For the text-containing cell, return its midpoint in [X, Y] coordinate format. 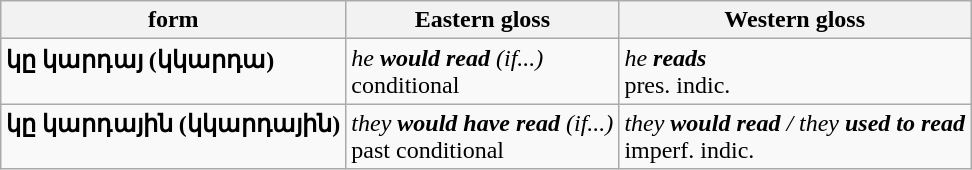
կը կարդայ (կկարդա) [174, 72]
form [174, 20]
he would read (if...)conditional [482, 72]
Eastern gloss [482, 20]
they would read / they used to read imperf. indic. [795, 136]
կը կարդային (կկարդային) [174, 136]
they would have read (if...)past conditional [482, 136]
Western gloss [795, 20]
he reads pres. indic. [795, 72]
